Return (x, y) of the center of cell containing provided text 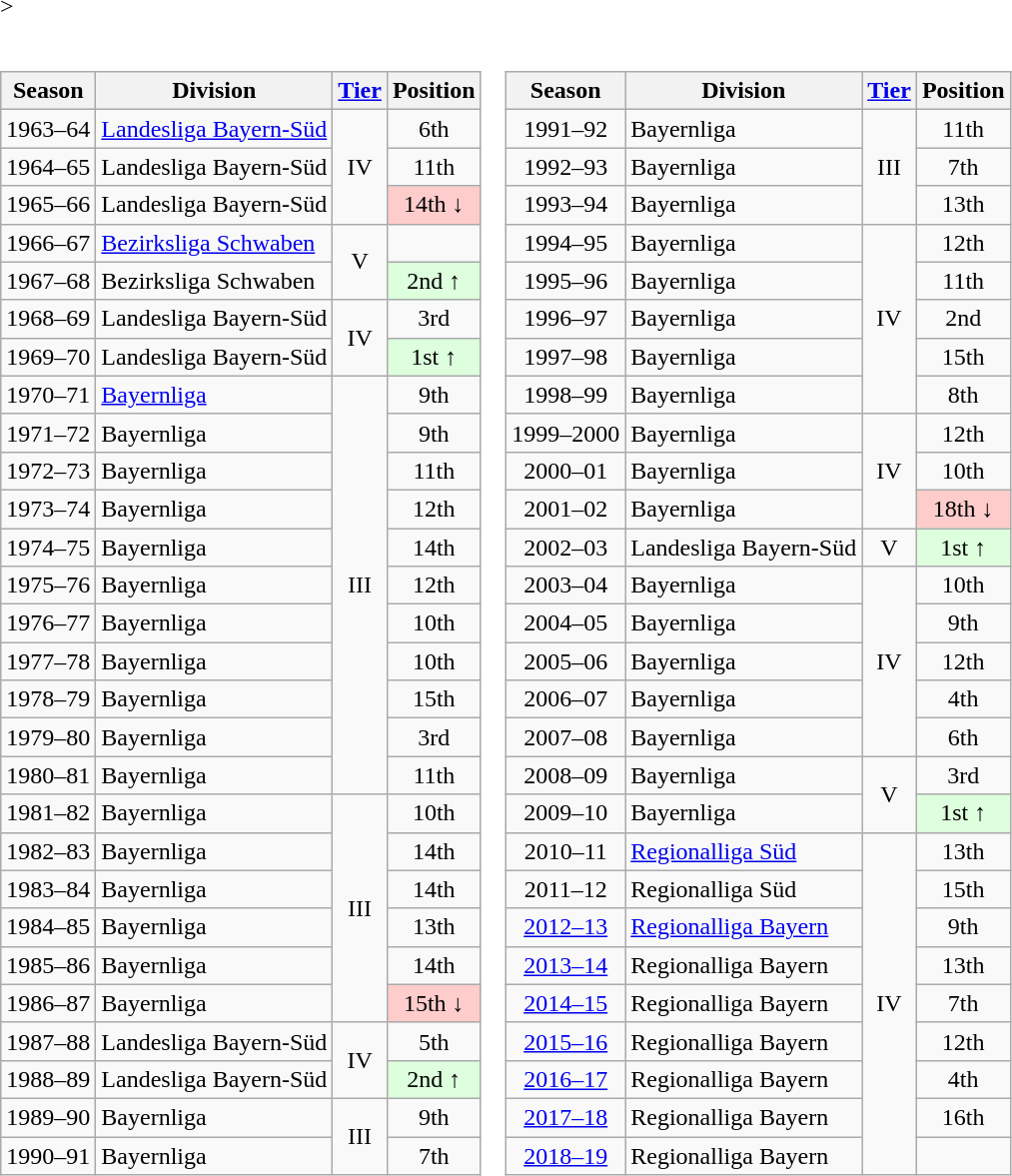
2011–12 (565, 889)
1970–71 (48, 395)
1988–89 (48, 1079)
1984–85 (48, 927)
1985–86 (48, 965)
1982–83 (48, 851)
1997–98 (565, 357)
2016–17 (565, 1079)
2nd (963, 319)
1989–90 (48, 1117)
1983–84 (48, 889)
15th ↓ (434, 1003)
2005–06 (565, 661)
2001–02 (565, 509)
1973–74 (48, 509)
1968–69 (48, 319)
1971–72 (48, 433)
1990–91 (48, 1156)
14th ↓ (434, 205)
1976–77 (48, 623)
1986–87 (48, 1003)
2002–03 (565, 547)
1993–94 (565, 205)
5th (434, 1041)
1999–2000 (565, 433)
1965–66 (48, 205)
2017–18 (565, 1117)
1978–79 (48, 699)
2003–04 (565, 586)
1987–88 (48, 1041)
1992–93 (565, 167)
1974–75 (48, 547)
2008–09 (565, 775)
1966–67 (48, 243)
2010–11 (565, 851)
2006–07 (565, 699)
1963–64 (48, 129)
2009–10 (565, 813)
2004–05 (565, 623)
1979–80 (48, 737)
2015–16 (565, 1041)
1980–81 (48, 775)
1996–97 (565, 319)
2013–14 (565, 965)
1998–99 (565, 395)
2018–19 (565, 1156)
1975–76 (48, 586)
8th (963, 395)
2007–08 (565, 737)
2000–01 (565, 471)
1995–96 (565, 281)
1972–73 (48, 471)
1991–92 (565, 129)
1994–95 (565, 243)
2012–13 (565, 927)
1981–82 (48, 813)
1969–70 (48, 357)
1964–65 (48, 167)
1977–78 (48, 661)
1967–68 (48, 281)
16th (963, 1117)
18th ↓ (963, 509)
2014–15 (565, 1003)
